Return the (X, Y) coordinate for the center point of the cell that contains the specified text.  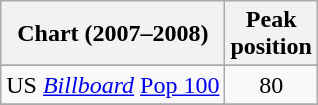
80 (271, 85)
Peakposition (271, 34)
US Billboard Pop 100 (113, 85)
Chart (2007–2008) (113, 34)
